Locate the cell with the specified text and output its (x, y) center coordinate. 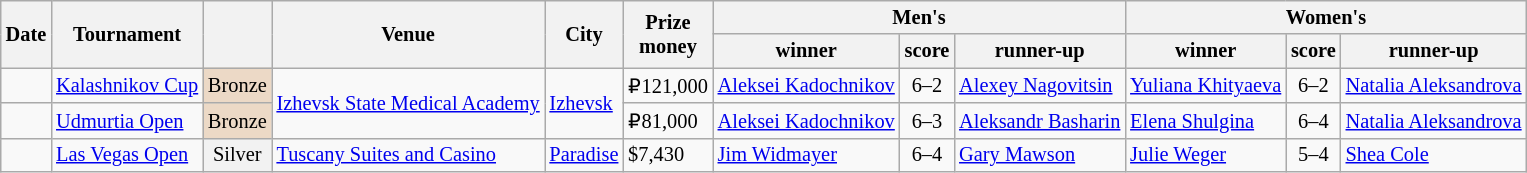
Paradise (584, 155)
Venue (408, 34)
Date (26, 34)
Prizemoney (668, 34)
₽81,000 (668, 120)
Elena Shulgina (1206, 120)
Silver (238, 155)
Udmurtia Open (127, 120)
Shea Cole (1434, 155)
Jim Widmayer (806, 155)
₽121,000 (668, 86)
Las Vegas Open (127, 155)
Aleksandr Basharin (1040, 120)
Izhevsk (584, 103)
Gary Mawson (1040, 155)
Men's (920, 17)
Yuliana Khityaeva (1206, 86)
6–3 (928, 120)
Tournament (127, 34)
City (584, 34)
Alexey Nagovitsin (1040, 86)
5–4 (1314, 155)
Julie Weger (1206, 155)
Kalashnikov Cup (127, 86)
Tuscany Suites and Casino (408, 155)
Izhevsk State Medical Academy (408, 103)
$7,430 (668, 155)
Women's (1326, 17)
